Output the [x, y] coordinate of the center of the cell containing the given text.  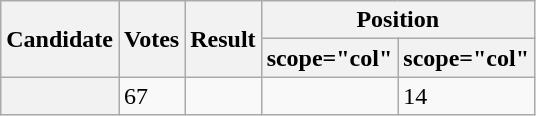
14 [466, 96]
Position [398, 20]
67 [151, 96]
Result [223, 39]
Candidate [60, 39]
Votes [151, 39]
